Find where the given text appears and provide that cell's center as (X, Y) coordinate. 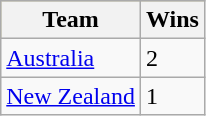
Australia (71, 58)
Team (71, 20)
1 (172, 96)
Wins (172, 20)
New Zealand (71, 96)
2 (172, 58)
